Locate the cell with the specified text and output its [X, Y] center coordinate. 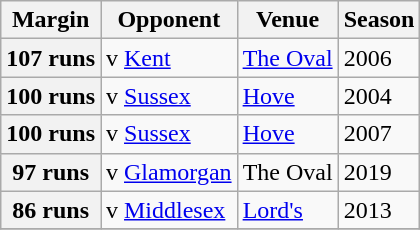
2004 [379, 96]
v Middlesex [168, 210]
2007 [379, 134]
Season [379, 20]
2006 [379, 58]
Margin [51, 20]
86 runs [51, 210]
97 runs [51, 172]
Venue [288, 20]
Opponent [168, 20]
107 runs [51, 58]
2013 [379, 210]
v Glamorgan [168, 172]
Lord's [288, 210]
2019 [379, 172]
v Kent [168, 58]
